Detect which cell encompasses the target text, then output its (x, y) center coordinate. 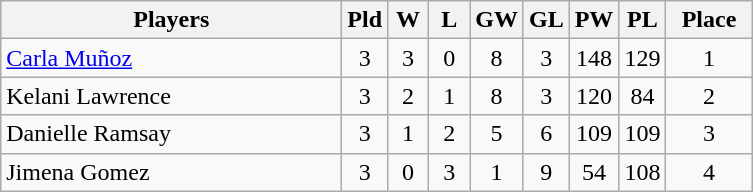
5 (497, 134)
6 (546, 134)
PW (594, 20)
84 (642, 96)
4 (709, 172)
L (450, 20)
108 (642, 172)
148 (594, 58)
PL (642, 20)
Players (172, 20)
GL (546, 20)
Carla Muñoz (172, 58)
54 (594, 172)
129 (642, 58)
GW (497, 20)
Pld (365, 20)
Danielle Ramsay (172, 134)
W (408, 20)
Place (709, 20)
9 (546, 172)
Jimena Gomez (172, 172)
Kelani Lawrence (172, 96)
120 (594, 96)
